Return (x, y) of the center of cell containing provided text 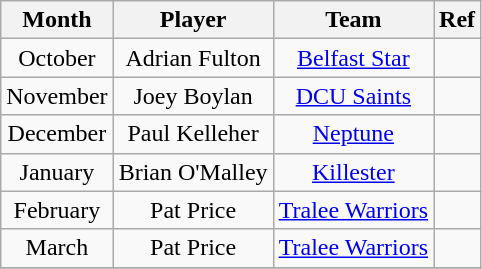
Killester (353, 172)
October (57, 58)
December (57, 134)
Month (57, 20)
January (57, 172)
November (57, 96)
Paul Kelleher (193, 134)
February (57, 210)
DCU Saints (353, 96)
Neptune (353, 134)
Ref (458, 20)
Belfast Star (353, 58)
Brian O'Malley (193, 172)
March (57, 248)
Team (353, 20)
Joey Boylan (193, 96)
Adrian Fulton (193, 58)
Player (193, 20)
